Capture the cell that displays the provided text and extract its (x, y) central coordinate. 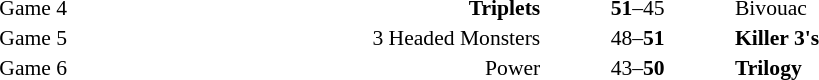
3 Headed Monsters (306, 38)
48–51 (638, 38)
